Detect which cell encompasses the target text, then output its [x, y] center coordinate. 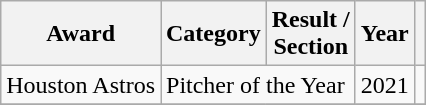
Pitcher of the Year [258, 85]
Award [81, 34]
Category [213, 34]
Result / Section [310, 34]
Houston Astros [81, 85]
2021 [384, 85]
Year [384, 34]
